Identify which cell holds the provided text, then report its (x, y) central coordinate. 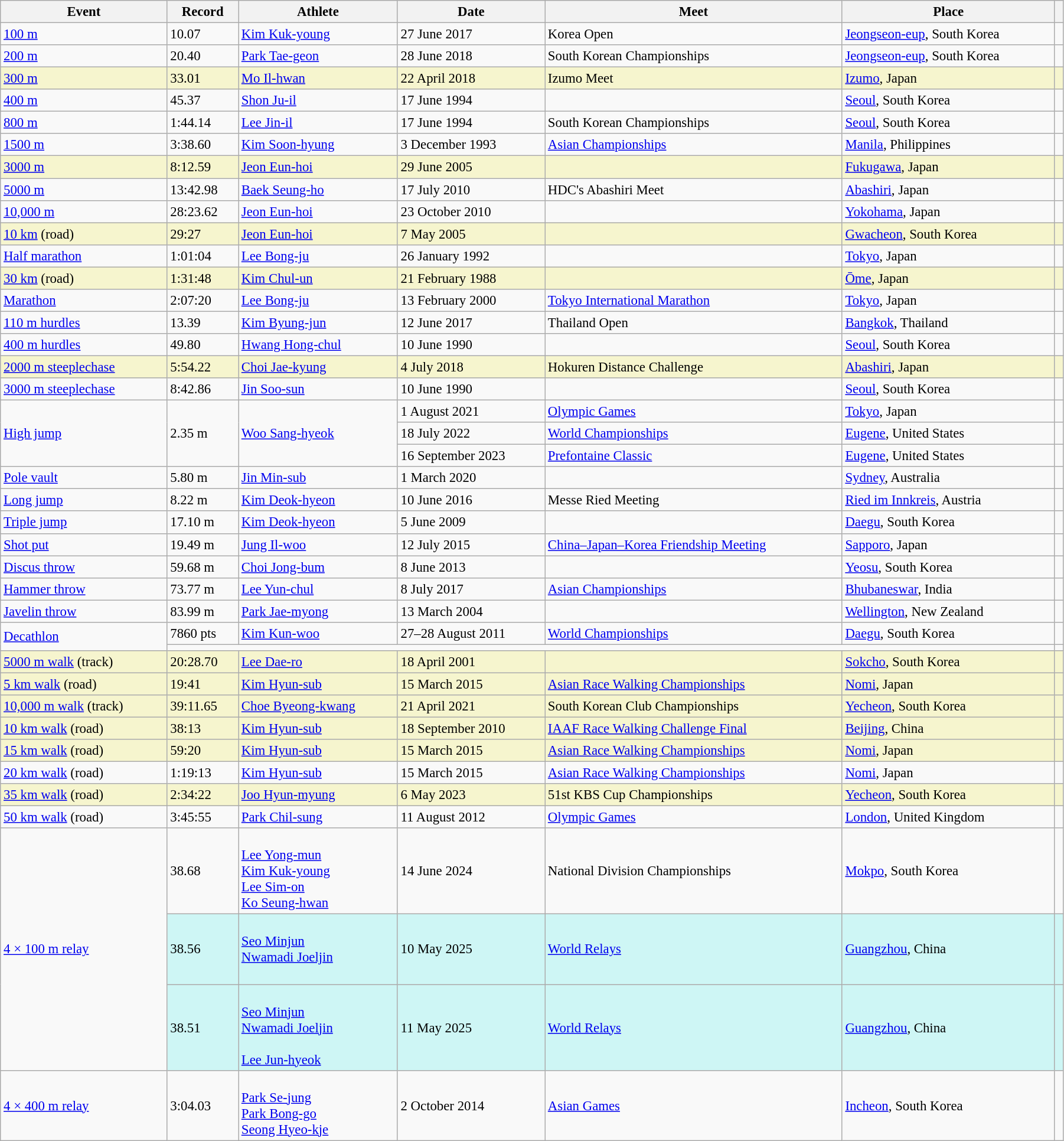
Sydney, Australia (948, 478)
7860 pts (203, 634)
Shot put (84, 545)
Izumo, Japan (948, 79)
8 June 2013 (471, 567)
Hammer throw (84, 589)
26 January 1992 (471, 256)
Discus throw (84, 567)
Izumo Meet (694, 79)
16 September 2023 (471, 456)
10,000 m (84, 211)
73.77 m (203, 589)
5.80 m (203, 478)
Park Chil-sung (318, 817)
300 m (84, 79)
5 June 2009 (471, 523)
1:44.14 (203, 123)
Pole vault (84, 478)
Lee Yun-chul (318, 589)
3:04.03 (203, 1106)
5000 m walk (track) (84, 662)
15 km walk (road) (84, 751)
Wellington, New Zealand (948, 611)
Shon Ju-il (318, 100)
Gwacheon, South Korea (948, 234)
1:01:04 (203, 256)
3:45:55 (203, 817)
4 × 100 m relay (84, 949)
Seo MinjunNwamadi Joeljin (318, 950)
400 m hurdles (84, 345)
1:19:13 (203, 773)
3:38.60 (203, 145)
2.35 m (203, 433)
Park Tae-geon (318, 56)
39:11.65 (203, 706)
800 m (84, 123)
20 km walk (road) (84, 773)
Marathon (84, 301)
10 May 2025 (471, 950)
Lee Yong-munKim Kuk-youngLee Sim-onKo Seung-hwan (318, 871)
8 July 2017 (471, 589)
18 September 2010 (471, 729)
2000 m steeplechase (84, 367)
17.10 m (203, 523)
5000 m (84, 190)
Kim Chul-un (318, 278)
Messe Ried Meeting (694, 500)
21 February 1988 (471, 278)
Jin Min-sub (318, 478)
HDC's Abashiri Meet (694, 190)
18 July 2022 (471, 433)
35 km walk (road) (84, 795)
Mokpo, South Korea (948, 871)
Fukugawa, Japan (948, 167)
13 March 2004 (471, 611)
High jump (84, 433)
Tokyo International Marathon (694, 301)
45.37 (203, 100)
Choe Byeong-kwang (318, 706)
Yokohama, Japan (948, 211)
33.01 (203, 79)
Jung Il-woo (318, 545)
Joo Hyun-myung (318, 795)
5:54.22 (203, 367)
59.68 m (203, 567)
200 m (84, 56)
27–28 August 2011 (471, 634)
Bangkok, Thailand (948, 322)
Seo MinjunNwamadi JoeljinLee Jun-hyeok (318, 1028)
28:23.62 (203, 211)
30 km (road) (84, 278)
5 km walk (road) (84, 684)
Date (471, 12)
Beijing, China (948, 729)
10 km (road) (84, 234)
8.22 m (203, 500)
Javelin throw (84, 611)
3000 m (84, 167)
1500 m (84, 145)
17 July 2010 (471, 190)
1 August 2021 (471, 412)
Yeosu, South Korea (948, 567)
13 February 2000 (471, 301)
Prefontaine Classic (694, 456)
Decathlon (84, 637)
South Korean Club Championships (694, 706)
Korea Open (694, 34)
4 × 400 m relay (84, 1106)
Park Se-jungPark Bong-goSeong Hyeo-kje (318, 1106)
100 m (84, 34)
38.51 (203, 1028)
10.07 (203, 34)
National Division Championships (694, 871)
Athlete (318, 12)
11 August 2012 (471, 817)
59:20 (203, 751)
110 m hurdles (84, 322)
29 June 2005 (471, 167)
Ōme, Japan (948, 278)
China–Japan–Korea Friendship Meeting (694, 545)
49.80 (203, 345)
28 June 2018 (471, 56)
23 October 2010 (471, 211)
400 m (84, 100)
Hwang Hong-chul (318, 345)
38.68 (203, 871)
10,000 m walk (track) (84, 706)
13.39 (203, 322)
Record (203, 12)
6 May 2023 (471, 795)
14 June 2024 (471, 871)
Thailand Open (694, 322)
Kim Kuk-young (318, 34)
Sapporo, Japan (948, 545)
2 October 2014 (471, 1106)
22 April 2018 (471, 79)
21 April 2021 (471, 706)
12 July 2015 (471, 545)
Ried im Innkreis, Austria (948, 500)
7 May 2005 (471, 234)
Woo Sang-hyeok (318, 433)
8:12.59 (203, 167)
1:31:48 (203, 278)
Long jump (84, 500)
4 July 2018 (471, 367)
Mo Il-hwan (318, 79)
20:28.70 (203, 662)
Kim Byung-jun (318, 322)
13:42.98 (203, 190)
18 April 2001 (471, 662)
3000 m steeplechase (84, 389)
20.40 (203, 56)
Bhubaneswar, India (948, 589)
IAAF Race Walking Challenge Final (694, 729)
Place (948, 12)
19.49 m (203, 545)
Park Jae-myong (318, 611)
83.99 m (203, 611)
Lee Dae-ro (318, 662)
19:41 (203, 684)
3 December 1993 (471, 145)
27 June 2017 (471, 34)
Kim Soon-hyung (318, 145)
Asian Games (694, 1106)
2:07:20 (203, 301)
Incheon, South Korea (948, 1106)
Kim Kun-woo (318, 634)
London, United Kingdom (948, 817)
Half marathon (84, 256)
Jin Soo-sun (318, 389)
Manila, Philippines (948, 145)
Event (84, 12)
Baek Seung-ho (318, 190)
29:27 (203, 234)
8:42.86 (203, 389)
1 March 2020 (471, 478)
38:13 (203, 729)
2:34:22 (203, 795)
38.56 (203, 950)
Choi Jong-bum (318, 567)
12 June 2017 (471, 322)
Lee Jin-il (318, 123)
Choi Jae-kyung (318, 367)
51st KBS Cup Championships (694, 795)
Hokuren Distance Challenge (694, 367)
50 km walk (road) (84, 817)
Meet (694, 12)
10 km walk (road) (84, 729)
Sokcho, South Korea (948, 662)
Triple jump (84, 523)
11 May 2025 (471, 1028)
10 June 2016 (471, 500)
